Return [x, y] of the center of cell containing provided text 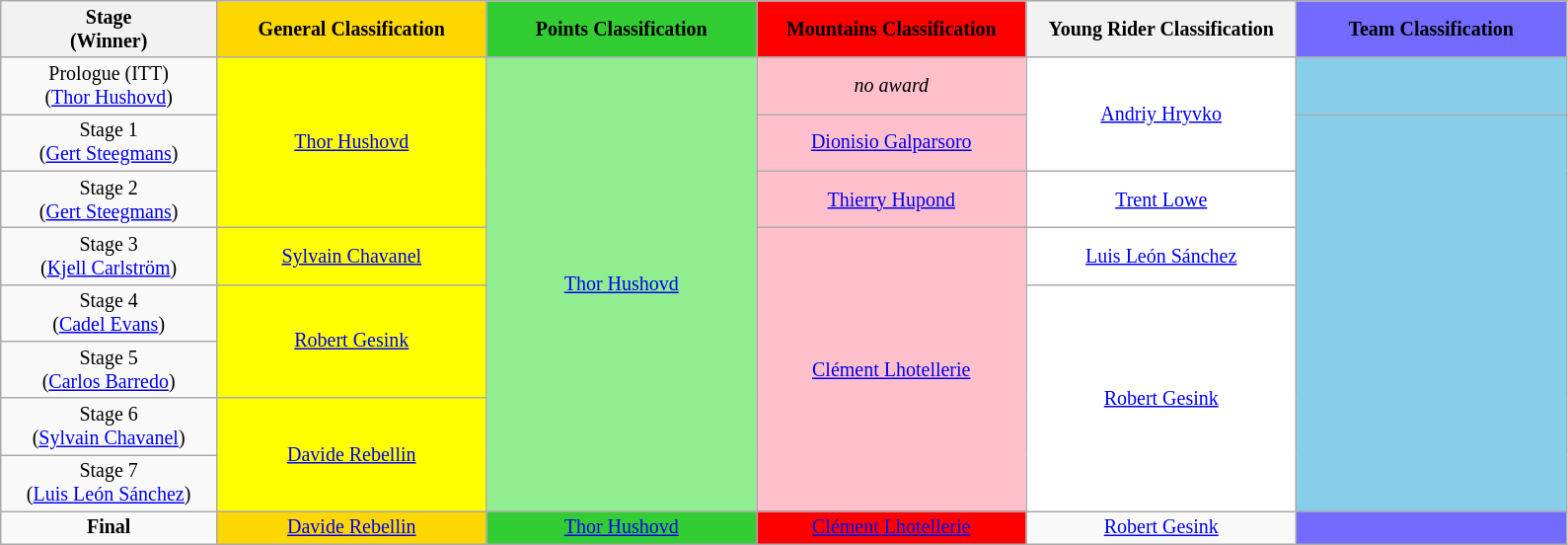
Stage 1(Gert Steegmans) [109, 142]
Stage 7(Luis León Sánchez) [109, 484]
Dionisio Galparsoro [890, 142]
Luis León Sánchez [1160, 257]
Team Classification [1431, 30]
Young Rider Classification [1160, 30]
Mountains Classification [890, 30]
Thierry Hupond [890, 199]
Trent Lowe [1160, 199]
Stage 5(Carlos Barredo) [109, 369]
Stage 3(Kjell Carlström) [109, 257]
no award [890, 87]
Prologue (ITT)(Thor Hushovd) [109, 87]
Stage 2(Gert Steegmans) [109, 199]
Final [109, 527]
Andriy Hryvko [1160, 115]
Points Classification [622, 30]
Sylvain Chavanel [351, 257]
Stage 4(Cadel Evans) [109, 312]
General Classification [351, 30]
Stage(Winner) [109, 30]
Stage 6(Sylvain Chavanel) [109, 427]
